Find where the given text appears and provide that cell's center as [X, Y] coordinate. 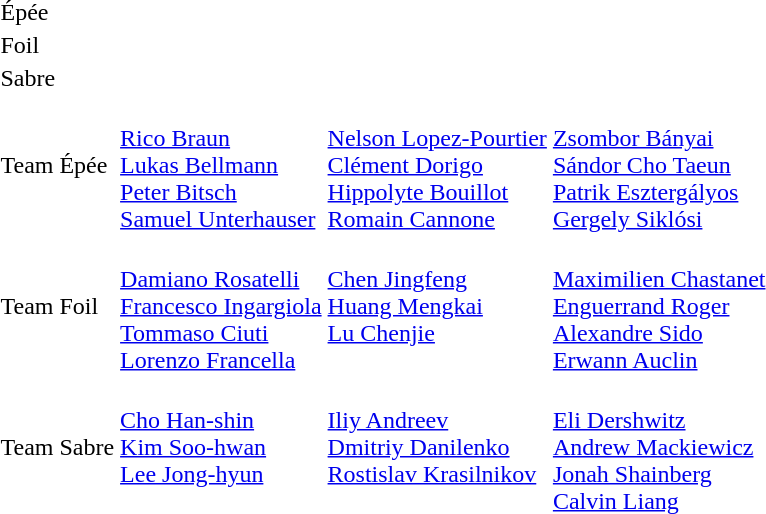
Rico BraunLukas BellmannPeter BitschSamuel Unterhauser [221, 165]
Damiano RosatelliFrancesco IngargiolaTommaso CiutiLorenzo Francella [221, 306]
Chen JingfengHuang MengkaiLu Chenjie [437, 306]
Nelson Lopez-PourtierClément DorigoHippolyte BouillotRomain Cannone [437, 165]
